From the cell containing the given text, extract its center point as [X, Y] coordinate. 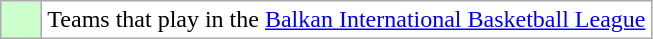
Teams that play in the Balkan International Basketball League [346, 20]
